Provide the [X, Y] coordinate of the cell's center where the given text is located.  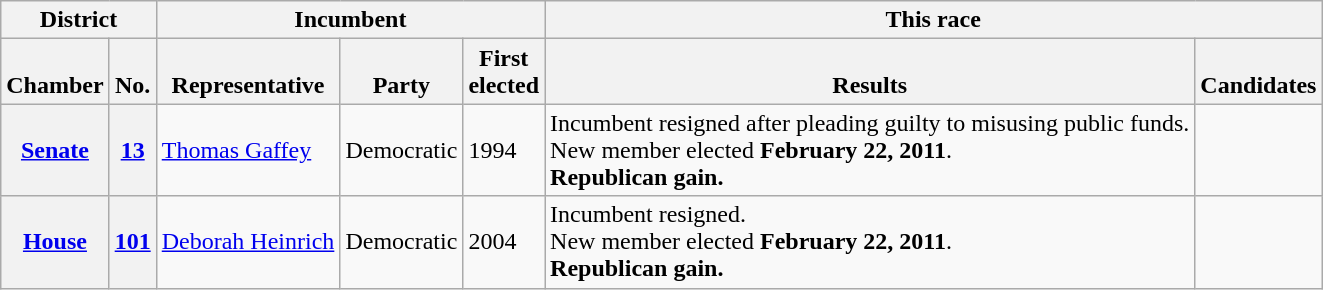
Chamber [55, 72]
Incumbent resigned.New member elected February 22, 2011.Republican gain. [870, 242]
This race [934, 20]
Party [402, 72]
2004 [504, 242]
Incumbent [350, 20]
13 [132, 150]
1994 [504, 150]
Thomas Gaffey [248, 150]
Representative [248, 72]
No. [132, 72]
Firstelected [504, 72]
Senate [55, 150]
101 [132, 242]
Deborah Heinrich [248, 242]
Results [870, 72]
District [78, 20]
Incumbent resigned after pleading guilty to misusing public funds.New member elected February 22, 2011.Republican gain. [870, 150]
Candidates [1258, 72]
House [55, 242]
